Extract the (x, y) coordinate from the center of the cell holding the provided text.  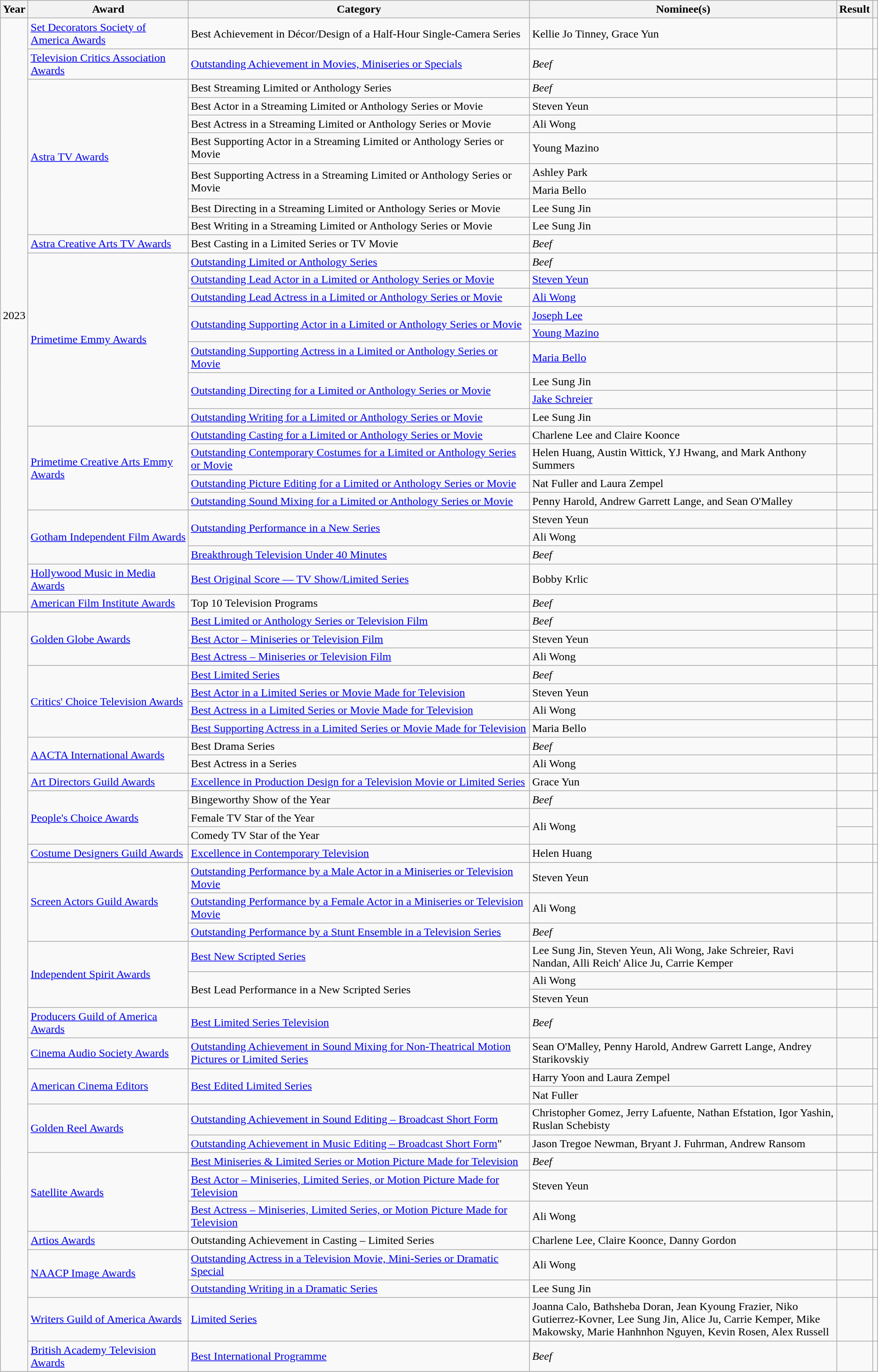
Television Critics Association Awards (108, 64)
Bingeworthy Show of the Year (359, 800)
Outstanding Performance by a Female Actor in a Miniseries or Television Movie (359, 908)
Jake Schreier (683, 399)
Category (359, 9)
Nominee(s) (683, 9)
Astra TV Awards (108, 157)
Producers Guild of America Awards (108, 1023)
Best Limited Series Television (359, 1023)
Golden Globe Awards (108, 639)
Helen Huang, Austin Wittick, YJ Hwang, and Mark Anthony Summers (683, 459)
Top 10 Television Programs (359, 603)
Charlene Lee and Claire Koonce (683, 435)
Breakthrough Television Under 40 Minutes (359, 555)
Best Streaming Limited or Anthology Series (359, 88)
Writers Guild of America Awards (108, 1319)
Harry Yoon and Laura Zempel (683, 1077)
Outstanding Performance by a Male Actor in a Miniseries or Television Movie (359, 877)
People's Choice Awards (108, 817)
Best Actor in a Limited Series or Movie Made for Television (359, 693)
Outstanding Writing for a Limited or Anthology Series or Movie (359, 417)
Female TV Star of the Year (359, 817)
Best Directing in a Streaming Limited or Anthology Series or Movie (359, 208)
Best Actor in a Streaming Limited or Anthology Series or Movie (359, 106)
Ashley Park (683, 172)
Outstanding Achievement in Sound Mixing for Non-Theatrical Motion Pictures or Limited Series (359, 1053)
Best Actress in a Series (359, 764)
Costume Designers Guild Awards (108, 853)
Penny Harold, Andrew Garrett Lange, and Sean O'Malley (683, 501)
Best Drama Series (359, 746)
Best Actress – Miniseries or Television Film (359, 657)
Independent Spirit Awards (108, 974)
AACTA International Awards (108, 755)
Outstanding Achievement in Music Editing – Broadcast Short Form" (359, 1143)
Best Casting in a Limited Series or TV Movie (359, 244)
Gotham Independent Film Awards (108, 537)
Critics' Choice Television Awards (108, 701)
Best Supporting Actor in a Streaming Limited or Anthology Series or Movie (359, 148)
Best Miniseries & Limited Series or Motion Picture Made for Television (359, 1161)
Astra Creative Arts TV Awards (108, 244)
Best Supporting Actress in a Streaming Limited or Anthology Series or Movie (359, 181)
Best Supporting Actress in a Limited Series or Movie Made for Television (359, 728)
Best Original Score — TV Show/Limited Series (359, 579)
British Academy Television Awards (108, 1356)
Outstanding Achievement in Movies, Miniseries or Specials (359, 64)
Outstanding Picture Editing for a Limited or Anthology Series or Movie (359, 483)
Best Actor – Miniseries or Television Film (359, 639)
American Cinema Editors (108, 1086)
Outstanding Lead Actress in a Limited or Anthology Series or Movie (359, 297)
Set Decorators Society of America Awards (108, 34)
Best Actress in a Streaming Limited or Anthology Series or Movie (359, 124)
Art Directors Guild Awards (108, 782)
Outstanding Supporting Actress in a Limited or Anthology Series or Movie (359, 358)
Best Lead Performance in a New Scripted Series (359, 990)
American Film Institute Awards (108, 603)
Satellite Awards (108, 1192)
Outstanding Lead Actor in a Limited or Anthology Series or Movie (359, 280)
Year (14, 9)
2023 (14, 315)
Best Limited Series (359, 675)
NAACP Image Awards (108, 1273)
Cinema Audio Society Awards (108, 1053)
Artios Awards (108, 1240)
Lee Sung Jin, Steven Yeun, Ali Wong, Jake Schreier, Ravi Nandan, Alli Reich' Alice Ju, Carrie Kemper (683, 956)
Best Actress – Miniseries, Limited Series, or Motion Picture Made for Television (359, 1216)
Outstanding Casting for a Limited or Anthology Series or Movie (359, 435)
Grace Yun (683, 782)
Best Actor – Miniseries, Limited Series, or Motion Picture Made for Television (359, 1185)
Outstanding Supporting Actor in a Limited or Anthology Series or Movie (359, 324)
Best Achievement in Décor/Design of a Half-Hour Single-Camera Series (359, 34)
Outstanding Actress in a Television Movie, Mini-Series or Dramatic Special (359, 1264)
Screen Actors Guild Awards (108, 902)
Result (855, 9)
Best Actress in a Limited Series or Movie Made for Television (359, 710)
Charlene Lee, Claire Koonce, Danny Gordon (683, 1240)
Best New Scripted Series (359, 956)
Sean O'Malley, Penny Harold, Andrew Garrett Lange, Andrey Starikovskiy (683, 1053)
Bobby Krlic (683, 579)
Best International Programme (359, 1356)
Best Writing in a Streaming Limited or Anthology Series or Movie (359, 226)
Jason Tregoe Newman, Bryant J. Fuhrman, Andrew Ransom (683, 1143)
Primetime Creative Arts Emmy Awards (108, 468)
Outstanding Sound Mixing for a Limited or Anthology Series or Movie (359, 501)
Outstanding Writing in a Dramatic Series (359, 1289)
Nat Fuller and Laura Zempel (683, 483)
Outstanding Contemporary Costumes for a Limited or Anthology Series or Movie (359, 459)
Kellie Jo Tinney, Grace Yun (683, 34)
Limited Series (359, 1319)
Award (108, 9)
Joseph Lee (683, 315)
Outstanding Performance by a Stunt Ensemble in a Television Series (359, 932)
Outstanding Performance in a New Series (359, 528)
Outstanding Directing for a Limited or Anthology Series or Movie (359, 390)
Excellence in Contemporary Television (359, 853)
Christopher Gomez, Jerry Lafuente, Nathan Efstation, Igor Yashin, Ruslan Schebisty (683, 1120)
Hollywood Music in Media Awards (108, 579)
Primetime Emmy Awards (108, 339)
Helen Huang (683, 853)
Golden Reel Awards (108, 1128)
Outstanding Achievement in Sound Editing – Broadcast Short Form (359, 1120)
Outstanding Achievement in Casting – Limited Series (359, 1240)
Outstanding Limited or Anthology Series (359, 261)
Nat Fuller (683, 1095)
Best Edited Limited Series (359, 1086)
Comedy TV Star of the Year (359, 835)
Excellence in Production Design for a Television Movie or Limited Series (359, 782)
Best Limited or Anthology Series or Television Film (359, 621)
